Provide the [X, Y] coordinate of the cell's center where the given text is located.  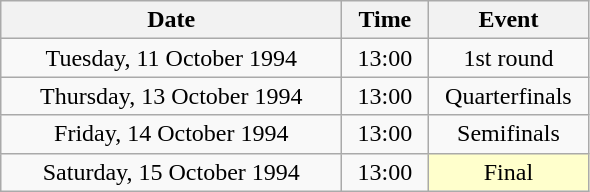
Tuesday, 11 October 1994 [172, 58]
Final [508, 172]
Date [172, 20]
Semifinals [508, 134]
Friday, 14 October 1994 [172, 134]
1st round [508, 58]
Saturday, 15 October 1994 [172, 172]
Event [508, 20]
Thursday, 13 October 1994 [172, 96]
Time [385, 20]
Quarterfinals [508, 96]
